Identify which cell holds the provided text, then report its (X, Y) central coordinate. 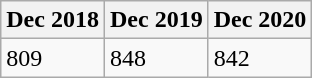
809 (53, 58)
Dec 2019 (156, 20)
842 (260, 58)
848 (156, 58)
Dec 2020 (260, 20)
Dec 2018 (53, 20)
